From the cell containing the given text, extract its center point as [X, Y] coordinate. 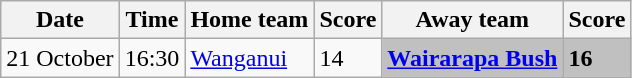
14 [348, 58]
Time [152, 20]
Wanganui [250, 58]
16:30 [152, 58]
Away team [472, 20]
Wairarapa Bush [472, 58]
21 October [60, 58]
16 [597, 58]
Home team [250, 20]
Date [60, 20]
